Scan for the cell matching the given text and deliver its [X, Y] coordinate at center. 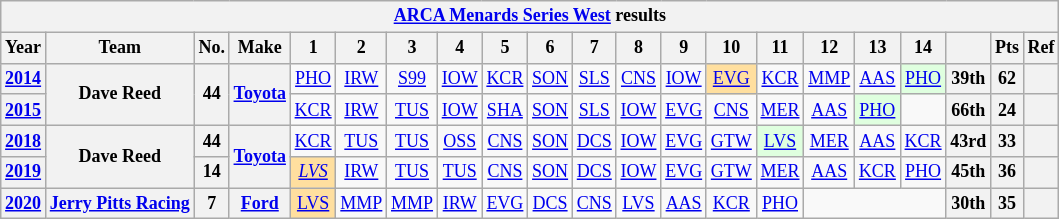
24 [1008, 110]
13 [878, 48]
2019 [24, 172]
2018 [24, 140]
11 [780, 48]
Pts [1008, 48]
45th [968, 172]
Team [120, 48]
62 [1008, 78]
9 [684, 48]
2014 [24, 78]
39th [968, 78]
SHA [505, 110]
10 [731, 48]
4 [460, 48]
S99 [412, 78]
2015 [24, 110]
OSS [460, 140]
ARCA Menards Series West results [530, 16]
5 [505, 48]
6 [550, 48]
Jerry Pitts Racing [120, 204]
3 [412, 48]
33 [1008, 140]
Year [24, 48]
36 [1008, 172]
Make [260, 48]
30th [968, 204]
Ford [260, 204]
Ref [1041, 48]
43rd [968, 140]
2 [362, 48]
8 [638, 48]
No. [212, 48]
2020 [24, 204]
12 [830, 48]
66th [968, 110]
35 [1008, 204]
1 [313, 48]
